Find where the given text appears and provide that cell's center as [X, Y] coordinate. 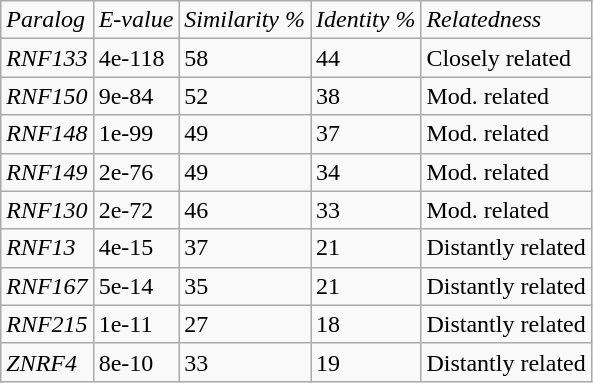
2e-76 [136, 172]
RNF215 [47, 324]
Similarity % [245, 20]
ZNRF4 [47, 362]
9e-84 [136, 96]
RNF149 [47, 172]
RNF167 [47, 286]
Closely related [506, 58]
18 [366, 324]
46 [245, 210]
RNF150 [47, 96]
E-value [136, 20]
19 [366, 362]
Relatedness [506, 20]
RNF130 [47, 210]
RNF13 [47, 248]
44 [366, 58]
58 [245, 58]
8e-10 [136, 362]
RNF148 [47, 134]
27 [245, 324]
5e-14 [136, 286]
38 [366, 96]
52 [245, 96]
RNF133 [47, 58]
34 [366, 172]
4e-15 [136, 248]
4e-118 [136, 58]
1e-99 [136, 134]
1e-11 [136, 324]
35 [245, 286]
2e-72 [136, 210]
Identity % [366, 20]
Paralog [47, 20]
